From the cell containing the given text, extract its center point as (X, Y) coordinate. 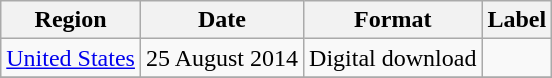
Date (222, 20)
25 August 2014 (222, 58)
United States (71, 58)
Region (71, 20)
Format (393, 20)
Label (517, 20)
Digital download (393, 58)
